Identify which cell holds the provided text, then report its [X, Y] central coordinate. 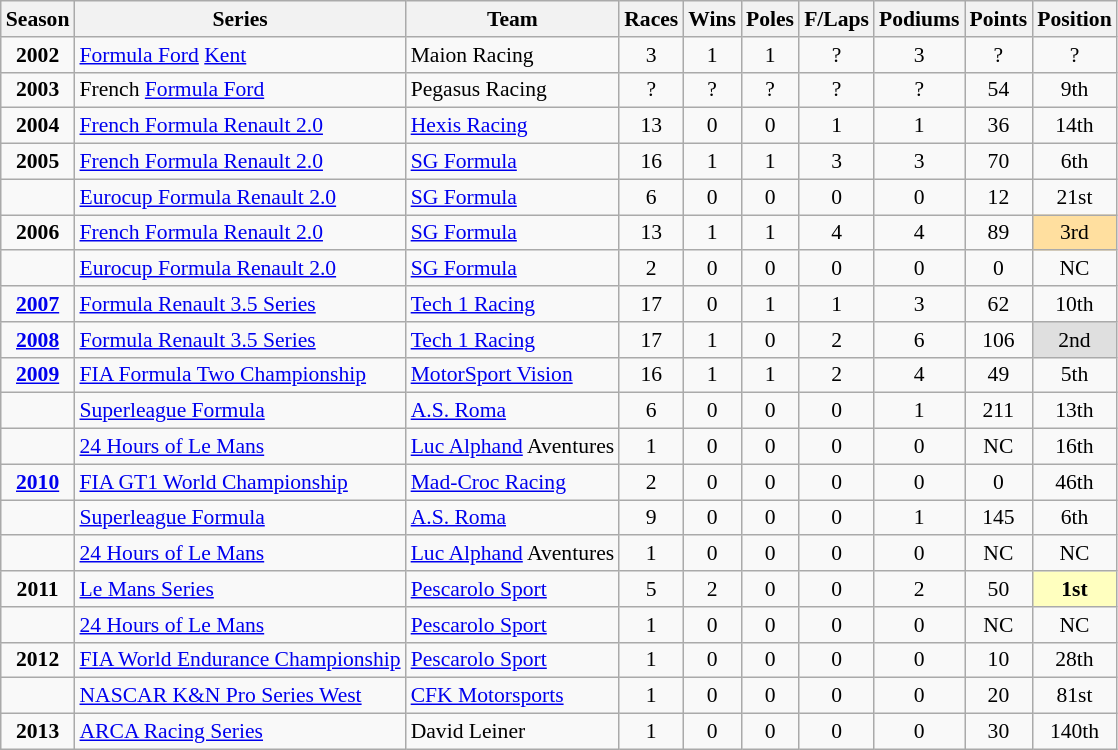
Series [240, 19]
Pegasus Racing [513, 90]
2007 [38, 304]
1st [1074, 589]
FIA World Endurance Championship [240, 660]
30 [999, 732]
2011 [38, 589]
2012 [38, 660]
Maion Racing [513, 55]
12 [999, 197]
16th [1074, 447]
Hexis Racing [513, 126]
36 [999, 126]
Le Mans Series [240, 589]
FIA Formula Two Championship [240, 375]
French Formula Ford [240, 90]
20 [999, 696]
2009 [38, 375]
21st [1074, 197]
MotorSport Vision [513, 375]
70 [999, 162]
62 [999, 304]
2013 [38, 732]
FIA GT1 World Championship [240, 482]
David Leiner [513, 732]
54 [999, 90]
2008 [38, 340]
2002 [38, 55]
106 [999, 340]
5th [1074, 375]
2006 [38, 233]
Podiums [920, 19]
Team [513, 19]
2003 [38, 90]
ARCA Racing Series [240, 732]
Poles [770, 19]
CFK Motorsports [513, 696]
14th [1074, 126]
10 [999, 660]
28th [1074, 660]
81st [1074, 696]
50 [999, 589]
9 [651, 518]
Position [1074, 19]
Mad-Croc Racing [513, 482]
13th [1074, 411]
2nd [1074, 340]
Races [651, 19]
NASCAR K&N Pro Series West [240, 696]
5 [651, 589]
3rd [1074, 233]
10th [1074, 304]
Wins [712, 19]
140th [1074, 732]
Season [38, 19]
2005 [38, 162]
2010 [38, 482]
211 [999, 411]
49 [999, 375]
89 [999, 233]
46th [1074, 482]
F/Laps [836, 19]
145 [999, 518]
Points [999, 19]
9th [1074, 90]
Formula Ford Kent [240, 55]
2004 [38, 126]
